For the text-containing cell, return its midpoint in [x, y] coordinate format. 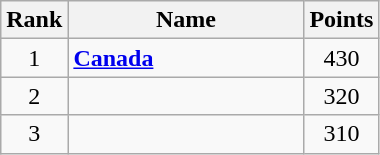
Canada [186, 58]
Rank [34, 20]
2 [34, 96]
320 [342, 96]
Name [186, 20]
430 [342, 58]
3 [34, 134]
Points [342, 20]
310 [342, 134]
1 [34, 58]
